Capture the cell that displays the provided text and extract its [X, Y] central coordinate. 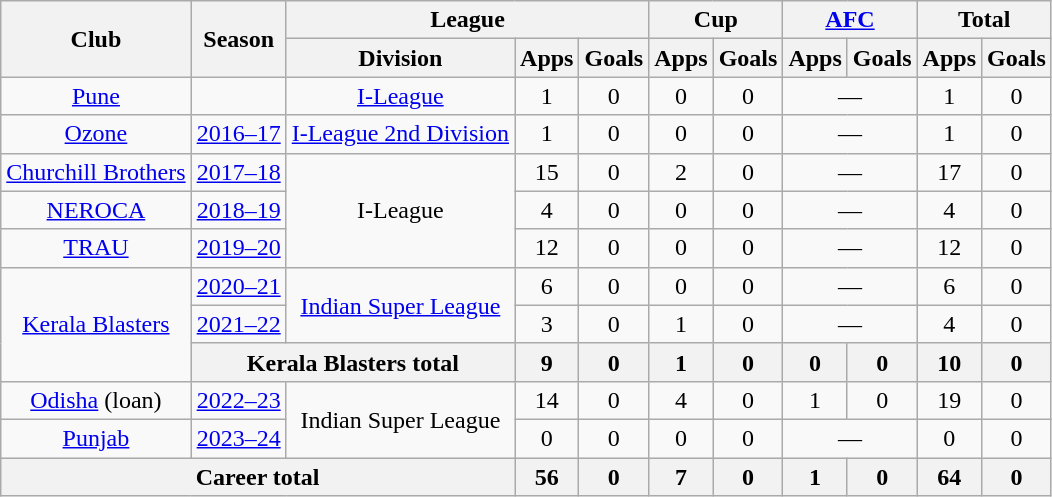
15 [547, 172]
Odisha (loan) [96, 400]
2022–23 [238, 400]
2017–18 [238, 172]
17 [949, 172]
TRAU [96, 248]
AFC [850, 20]
2018–19 [238, 210]
9 [547, 362]
10 [949, 362]
Cup [716, 20]
Division [400, 58]
League [468, 20]
Career total [258, 477]
2023–24 [238, 438]
56 [547, 477]
Punjab [96, 438]
2020–21 [238, 286]
Pune [96, 96]
Ozone [96, 134]
Kerala Blasters [96, 324]
2 [681, 172]
64 [949, 477]
2019–20 [238, 248]
19 [949, 400]
I-League 2nd Division [400, 134]
2016–17 [238, 134]
NEROCA [96, 210]
Churchill Brothers [96, 172]
7 [681, 477]
Total [984, 20]
Season [238, 39]
14 [547, 400]
Club [96, 39]
Kerala Blasters total [352, 362]
3 [547, 324]
2021–22 [238, 324]
